Determine the [X, Y] coordinate at the center of the cell enclosing the given text.  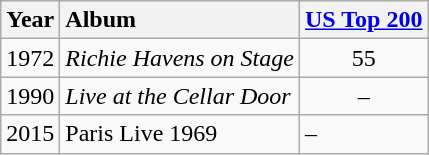
1972 [30, 58]
Album [180, 20]
55 [363, 58]
Richie Havens on Stage [180, 58]
Live at the Cellar Door [180, 96]
Year [30, 20]
2015 [30, 134]
US Top 200 [363, 20]
1990 [30, 96]
Paris Live 1969 [180, 134]
